Detect which cell encompasses the target text, then output its [x, y] center coordinate. 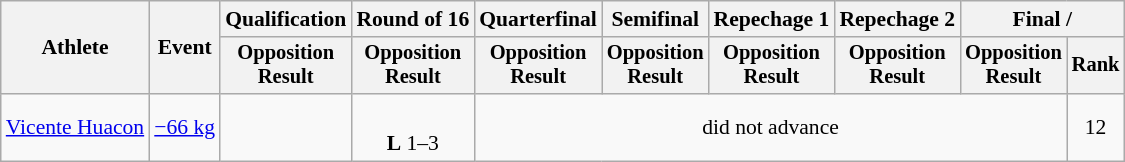
12 [1096, 128]
Repechage 2 [897, 19]
Final / [1042, 19]
L 1–3 [412, 128]
−66 kg [184, 128]
Athlete [75, 48]
Repechage 1 [771, 19]
did not advance [770, 128]
Rank [1096, 66]
Semifinal [656, 19]
Qualification [286, 19]
Round of 16 [412, 19]
Vicente Huacon [75, 128]
Quarterfinal [538, 19]
Event [184, 48]
